Extract the (X, Y) coordinate from the center of the cell holding the provided text.  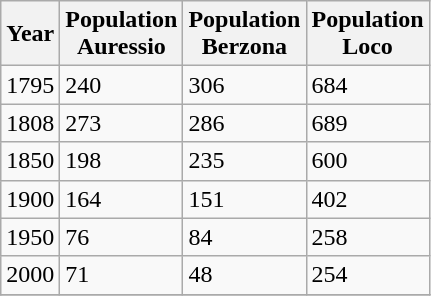
71 (122, 275)
2000 (30, 275)
306 (244, 85)
689 (368, 123)
164 (122, 199)
1808 (30, 123)
48 (244, 275)
684 (368, 85)
Population Auressio (122, 34)
Population Loco (368, 34)
198 (122, 161)
1850 (30, 161)
84 (244, 237)
286 (244, 123)
600 (368, 161)
Population Berzona (244, 34)
1950 (30, 237)
Year (30, 34)
76 (122, 237)
1795 (30, 85)
273 (122, 123)
254 (368, 275)
235 (244, 161)
258 (368, 237)
240 (122, 85)
402 (368, 199)
151 (244, 199)
1900 (30, 199)
